Determine the [x, y] coordinate at the center of the cell enclosing the given text.  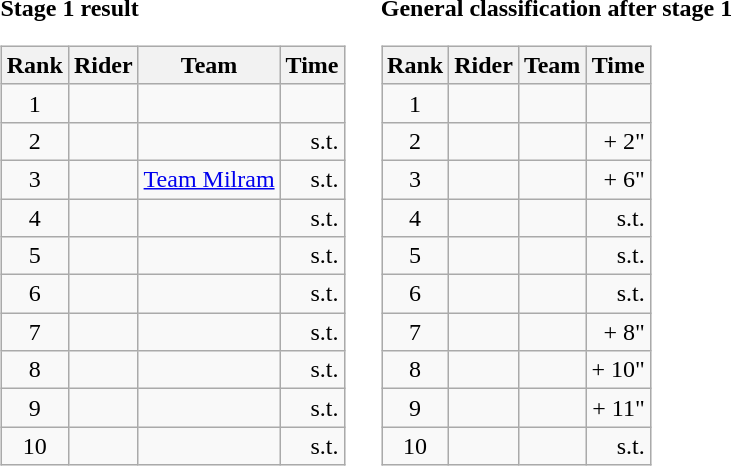
+ 2" [618, 141]
+ 6" [618, 179]
+ 8" [618, 332]
+ 11" [618, 408]
Team Milram [209, 179]
+ 10" [618, 370]
